Pinpoint the cell where the given text exists, returning its [X, Y] midpoint coordinate. 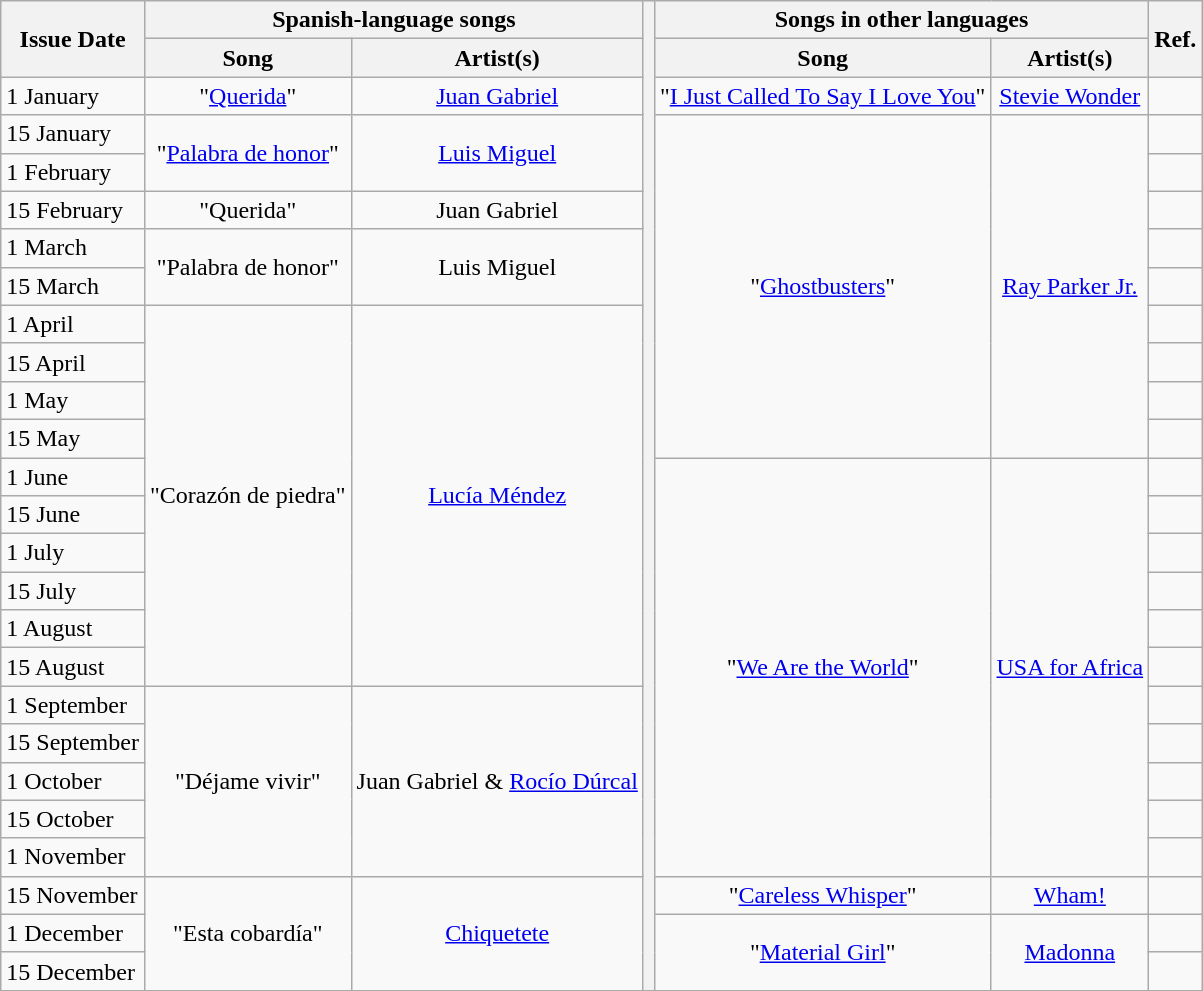
1 April [73, 324]
Wham! [1070, 895]
Stevie Wonder [1070, 96]
1 July [73, 553]
15 February [73, 210]
Ray Parker Jr. [1070, 286]
15 June [73, 515]
15 September [73, 743]
1 August [73, 629]
1 October [73, 781]
15 May [73, 438]
Lucía Méndez [497, 496]
1 January [73, 96]
1 May [73, 400]
Madonna [1070, 952]
"Esta cobardía" [248, 933]
15 August [73, 667]
15 July [73, 591]
Spanish-language songs [394, 20]
Juan Gabriel & Rocío Dúrcal [497, 781]
15 March [73, 286]
Issue Date [73, 39]
15 December [73, 971]
USA for Africa [1070, 668]
15 January [73, 134]
1 March [73, 248]
1 September [73, 705]
"Corazón de piedra" [248, 496]
"Material Girl" [822, 952]
1 November [73, 857]
1 December [73, 933]
1 June [73, 477]
"We Are the World" [822, 668]
Songs in other languages [901, 20]
Chiquetete [497, 933]
"Déjame vivir" [248, 781]
15 April [73, 362]
"I Just Called To Say I Love You" [822, 96]
15 November [73, 895]
"Careless Whisper" [822, 895]
"Ghostbusters" [822, 286]
Ref. [1176, 39]
15 October [73, 819]
1 February [73, 172]
